Find where the given text appears and provide that cell's center as (x, y) coordinate. 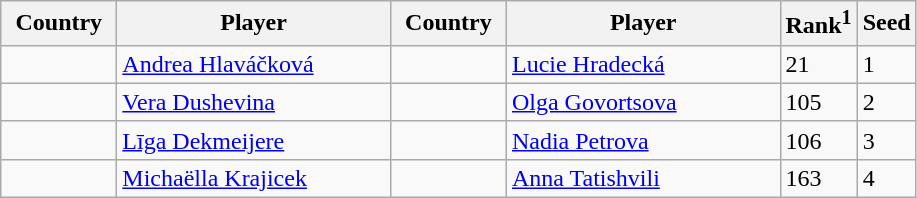
3 (886, 140)
1 (886, 64)
Andrea Hlaváčková (254, 64)
Olga Govortsova (643, 102)
21 (818, 64)
2 (886, 102)
Līga Dekmeijere (254, 140)
Nadia Petrova (643, 140)
106 (818, 140)
105 (818, 102)
Lucie Hradecká (643, 64)
163 (818, 178)
Rank1 (818, 24)
Seed (886, 24)
Michaëlla Krajicek (254, 178)
Anna Tatishvili (643, 178)
4 (886, 178)
Vera Dushevina (254, 102)
